Determine the [x, y] coordinate at the center of the cell enclosing the given text.  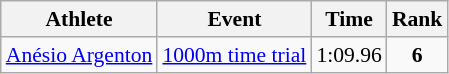
6 [418, 55]
Event [234, 19]
Anésio Argenton [80, 55]
Athlete [80, 19]
1000m time trial [234, 55]
Rank [418, 19]
Time [348, 19]
1:09.96 [348, 55]
